Extract the (x, y) coordinate from the center of the cell holding the provided text.  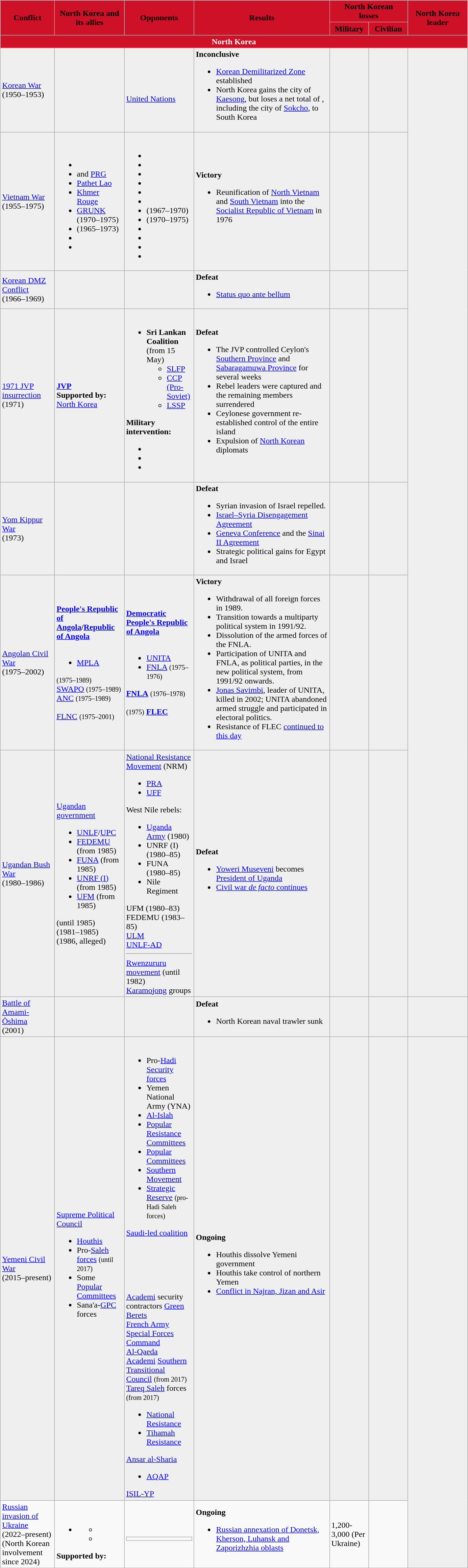
Supreme Political CouncilHouthisPro-Saleh forces (until 2017)Some Popular CommitteesSana'a-GPC forces (90, 1268)
(1967–1970) (1970–1975) (159, 201)
Supported by: (90, 1534)
OngoingHouthis dissolve Yemeni governmentHouthis take control of northern YemenConflict in Najran, Jizan and Asir (262, 1268)
Opponents (159, 18)
People's Republic of Angola/Republic of Angola MPLA (1975–1989) SWAPO (1975–1989) ANC (1975–1989) FLNC (1975–2001) (90, 663)
Vietnam War(1955–1975) (28, 201)
North Koreanlosses (369, 11)
Yom Kippur War(1973) (28, 528)
Korean War(1950–1953) (28, 90)
North Korea leader (438, 18)
DefeatStatus quo ante bellum (262, 290)
Ugandan Bush War(1980–1986) (28, 873)
Conflict (28, 18)
Battle of Amami-Ōshima(2001) (28, 1017)
Angolan Civil War(1975–2002) (28, 663)
DefeatYoweri Museveni becomes President of UgandaCivil war de facto continues (262, 873)
and PRG Pathet Lao Khmer Rouge GRUNK (1970–1975) (1965–1973) (90, 201)
North Korea and its allies (90, 18)
United Nations (159, 90)
Sri Lankan Coalition (from 15 May) SLFP CCP (Pro-Soviet) LSSPMilitary intervention: (159, 395)
Results (262, 18)
Russian invasion of Ukraine (2022–present)(North Korean involvement since 2024) (28, 1534)
Ugandan governmentUNLF/UPCFEDEMU (from 1985)FUNA (from 1985)UNRF (I) (from 1985)UFM (from 1985) (until 1985) (1981–1985) (1986, alleged) (90, 873)
North Korea (234, 42)
Yemeni Civil War(2015–present) (28, 1268)
VictoryReunification of North Vietnam and South Vietnam into the Socialist Republic of Vietnam in 1976 (262, 201)
Civilian (388, 29)
Military (349, 29)
OngoingRussian annexation of Donetsk, Kherson, Luhansk and Zaporizhzhia oblasts (262, 1534)
Korean DMZ Conflict(1966–1969) (28, 290)
JVPSupported by: North Korea (90, 395)
Democratic People's Republic of Angola UNITA FNLA (1975–1976) FNLA (1976–1978) (1975) FLEC (159, 663)
DefeatNorth Korean naval trawler sunk (262, 1017)
1,200-3,000 (Per Ukraine) (349, 1534)
1971 JVP insurrection(1971) (28, 395)
